Search for the cell housing the specified text and yield its (x, y) center coordinate. 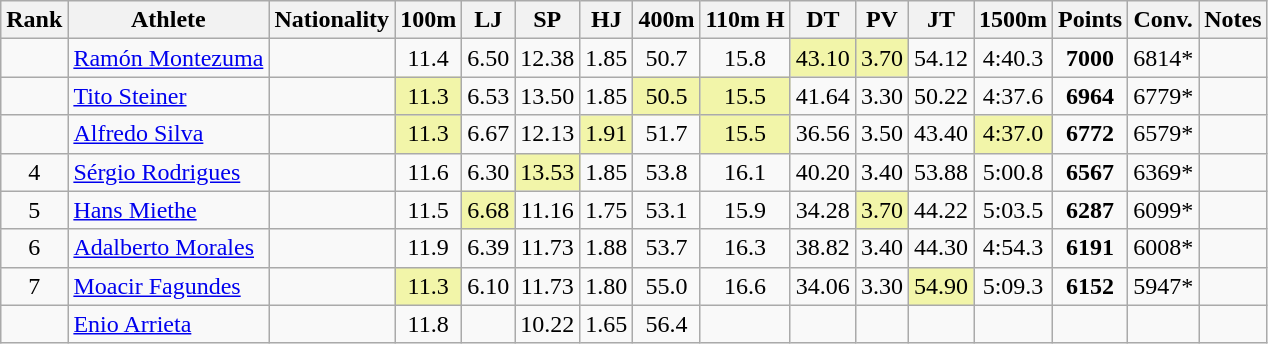
16.6 (745, 286)
50.7 (666, 58)
6008* (1164, 248)
34.06 (822, 286)
LJ (488, 20)
44.22 (940, 210)
34.28 (822, 210)
50.5 (666, 96)
Moacir Fagundes (168, 286)
5:00.8 (1014, 172)
1500m (1014, 20)
DT (822, 20)
400m (666, 20)
44.30 (940, 248)
6772 (1090, 134)
6567 (1090, 172)
PV (882, 20)
15.9 (745, 210)
6814* (1164, 58)
Sérgio Rodrigues (168, 172)
7000 (1090, 58)
5947* (1164, 286)
6369* (1164, 172)
40.20 (822, 172)
6287 (1090, 210)
6.50 (488, 58)
11.9 (428, 248)
7 (34, 286)
SP (548, 20)
1.65 (606, 324)
36.56 (822, 134)
53.88 (940, 172)
38.82 (822, 248)
43.10 (822, 58)
Alfredo Silva (168, 134)
56.4 (666, 324)
6.30 (488, 172)
6.53 (488, 96)
5 (34, 210)
3.50 (882, 134)
6191 (1090, 248)
10.22 (548, 324)
55.0 (666, 286)
53.1 (666, 210)
100m (428, 20)
6099* (1164, 210)
53.7 (666, 248)
16.3 (745, 248)
Enio Arrieta (168, 324)
13.50 (548, 96)
11.16 (548, 210)
11.6 (428, 172)
4:54.3 (1014, 248)
1.80 (606, 286)
11.8 (428, 324)
16.1 (745, 172)
54.90 (940, 286)
6964 (1090, 96)
HJ (606, 20)
6.10 (488, 286)
4:37.0 (1014, 134)
JT (940, 20)
Adalberto Morales (168, 248)
15.8 (745, 58)
12.13 (548, 134)
6.39 (488, 248)
41.64 (822, 96)
43.40 (940, 134)
4:37.6 (1014, 96)
11.4 (428, 58)
6579* (1164, 134)
11.5 (428, 210)
6152 (1090, 286)
1.88 (606, 248)
4:40.3 (1014, 58)
Athlete (168, 20)
13.53 (548, 172)
Ramón Montezuma (168, 58)
4 (34, 172)
50.22 (940, 96)
Rank (34, 20)
6.67 (488, 134)
53.8 (666, 172)
6779* (1164, 96)
Hans Miethe (168, 210)
1.75 (606, 210)
Notes (1233, 20)
54.12 (940, 58)
12.38 (548, 58)
Conv. (1164, 20)
5:09.3 (1014, 286)
1.91 (606, 134)
6.68 (488, 210)
51.7 (666, 134)
6 (34, 248)
Tito Steiner (168, 96)
5:03.5 (1014, 210)
Nationality (332, 20)
110m H (745, 20)
Points (1090, 20)
